Provide the (X, Y) coordinate of the cell's center where the given text is located.  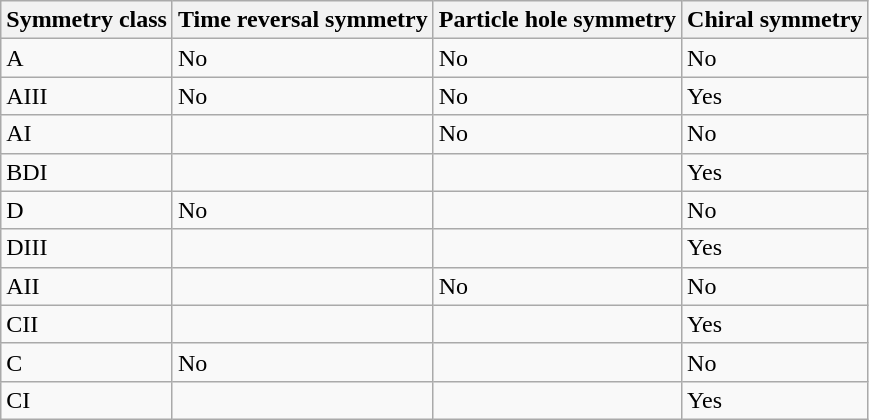
Time reversal symmetry (302, 20)
AI (87, 134)
A (87, 58)
D (87, 210)
Symmetry class (87, 20)
AII (87, 286)
Particle hole symmetry (557, 20)
BDI (87, 172)
CII (87, 324)
DIII (87, 248)
Chiral symmetry (775, 20)
AIII (87, 96)
CI (87, 400)
C (87, 362)
